Output the (x, y) coordinate of the center of the cell containing the given text.  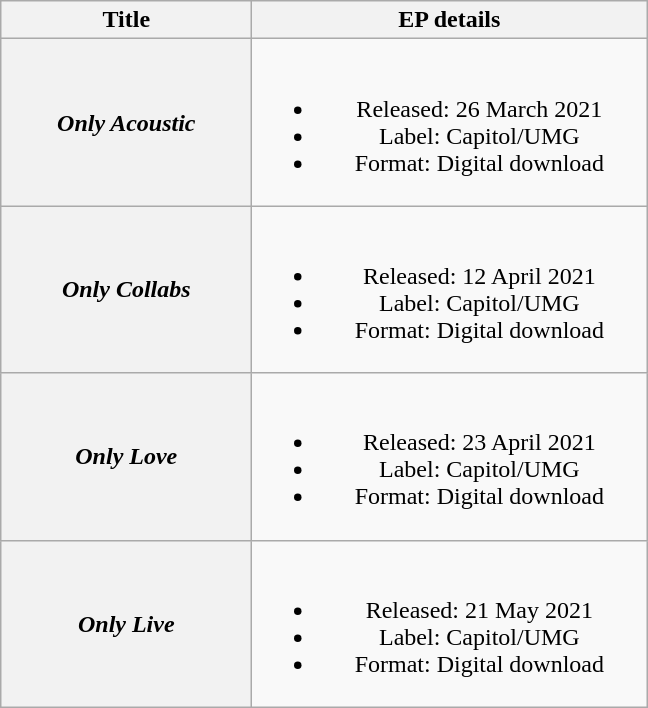
Released: 23 April 2021Label: Capitol/UMGFormat: Digital download (450, 456)
Released: 21 May 2021Label: Capitol/UMGFormat: Digital download (450, 624)
Only Live (126, 624)
EP details (450, 20)
Released: 26 March 2021Label: Capitol/UMGFormat: Digital download (450, 122)
Only Collabs (126, 290)
Only Acoustic (126, 122)
Only Love (126, 456)
Title (126, 20)
Released: 12 April 2021Label: Capitol/UMGFormat: Digital download (450, 290)
